For the text-containing cell, return its midpoint in (X, Y) coordinate format. 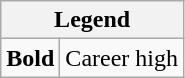
Bold (30, 58)
Legend (92, 20)
Career high (122, 58)
